Scan for the cell matching the given text and deliver its (x, y) coordinate at center. 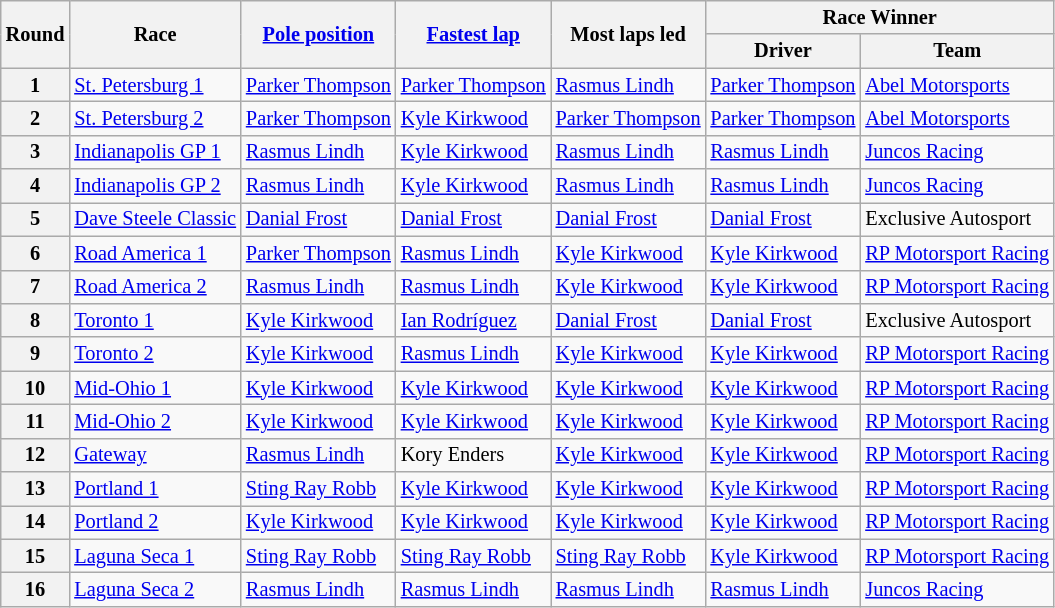
6 (36, 253)
Indianapolis GP 2 (155, 186)
4 (36, 186)
Portland 2 (155, 522)
12 (36, 455)
3 (36, 152)
Mid-Ohio 1 (155, 388)
Round (36, 34)
Most laps led (628, 34)
Portland 1 (155, 489)
7 (36, 287)
Race (155, 34)
Fastest lap (474, 34)
St. Petersburg 2 (155, 118)
9 (36, 354)
5 (36, 219)
8 (36, 320)
15 (36, 556)
Mid-Ohio 2 (155, 421)
Indianapolis GP 1 (155, 152)
St. Petersburg 1 (155, 85)
Driver (784, 51)
Ian Rodríguez (474, 320)
Team (957, 51)
10 (36, 388)
16 (36, 589)
2 (36, 118)
Race Winner (880, 17)
Laguna Seca 1 (155, 556)
11 (36, 421)
Gateway (155, 455)
Pole position (318, 34)
Kory Enders (474, 455)
1 (36, 85)
Laguna Seca 2 (155, 589)
Toronto 1 (155, 320)
13 (36, 489)
Road America 1 (155, 253)
14 (36, 522)
Toronto 2 (155, 354)
Dave Steele Classic (155, 219)
Road America 2 (155, 287)
